Locate the cell with the specified text and output its [x, y] center coordinate. 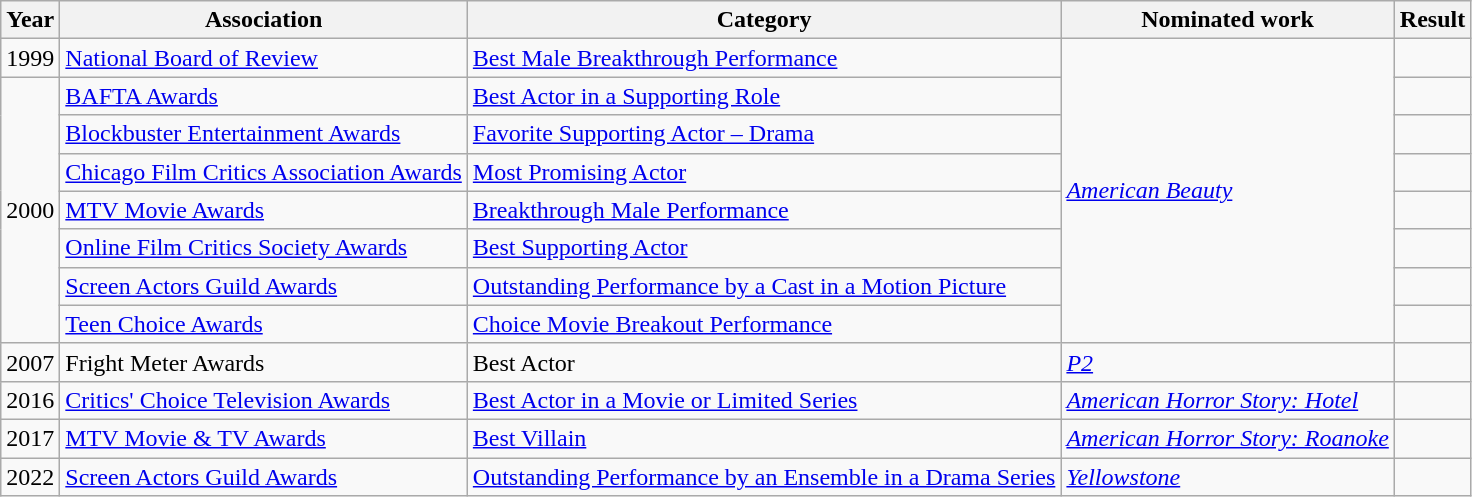
Blockbuster Entertainment Awards [264, 134]
Association [264, 20]
2016 [30, 400]
2000 [30, 210]
Choice Movie Breakout Performance [764, 324]
Breakthrough Male Performance [764, 210]
Chicago Film Critics Association Awards [264, 172]
Most Promising Actor [764, 172]
Favorite Supporting Actor – Drama [764, 134]
MTV Movie & TV Awards [264, 438]
Best Actor in a Supporting Role [764, 96]
American Horror Story: Hotel [1228, 400]
Best Male Breakthrough Performance [764, 58]
Outstanding Performance by a Cast in a Motion Picture [764, 286]
Year [30, 20]
Category [764, 20]
Online Film Critics Society Awards [264, 248]
Best Actor in a Movie or Limited Series [764, 400]
2022 [30, 477]
Best Supporting Actor [764, 248]
2017 [30, 438]
P2 [1228, 362]
Best Villain [764, 438]
Fright Meter Awards [264, 362]
BAFTA Awards [264, 96]
Teen Choice Awards [264, 324]
Best Actor [764, 362]
Nominated work [1228, 20]
MTV Movie Awards [264, 210]
American Beauty [1228, 191]
National Board of Review [264, 58]
Critics' Choice Television Awards [264, 400]
Outstanding Performance by an Ensemble in a Drama Series [764, 477]
1999 [30, 58]
Yellowstone [1228, 477]
2007 [30, 362]
Result [1432, 20]
American Horror Story: Roanoke [1228, 438]
